Scan for the cell matching the given text and deliver its (x, y) coordinate at center. 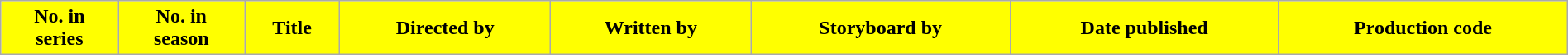
Title (293, 28)
Written by (651, 28)
Date published (1145, 28)
No. inseries (60, 28)
No. inseason (182, 28)
Storyboard by (881, 28)
Directed by (445, 28)
Production code (1423, 28)
